Provide the [x, y] coordinate of the cell's center where the given text is located.  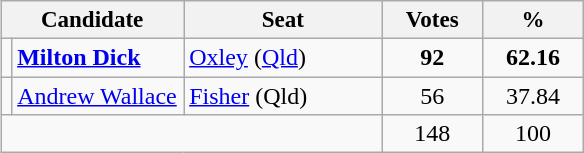
Milton Dick [98, 57]
Oxley (Qld) [283, 57]
56 [432, 95]
Andrew Wallace [98, 95]
Candidate [92, 20]
Fisher (Qld) [283, 95]
148 [432, 134]
92 [432, 57]
Seat [283, 20]
% [534, 20]
62.16 [534, 57]
100 [534, 134]
37.84 [534, 95]
Votes [432, 20]
